Provide the (X, Y) coordinate of the cell's center where the given text is located.  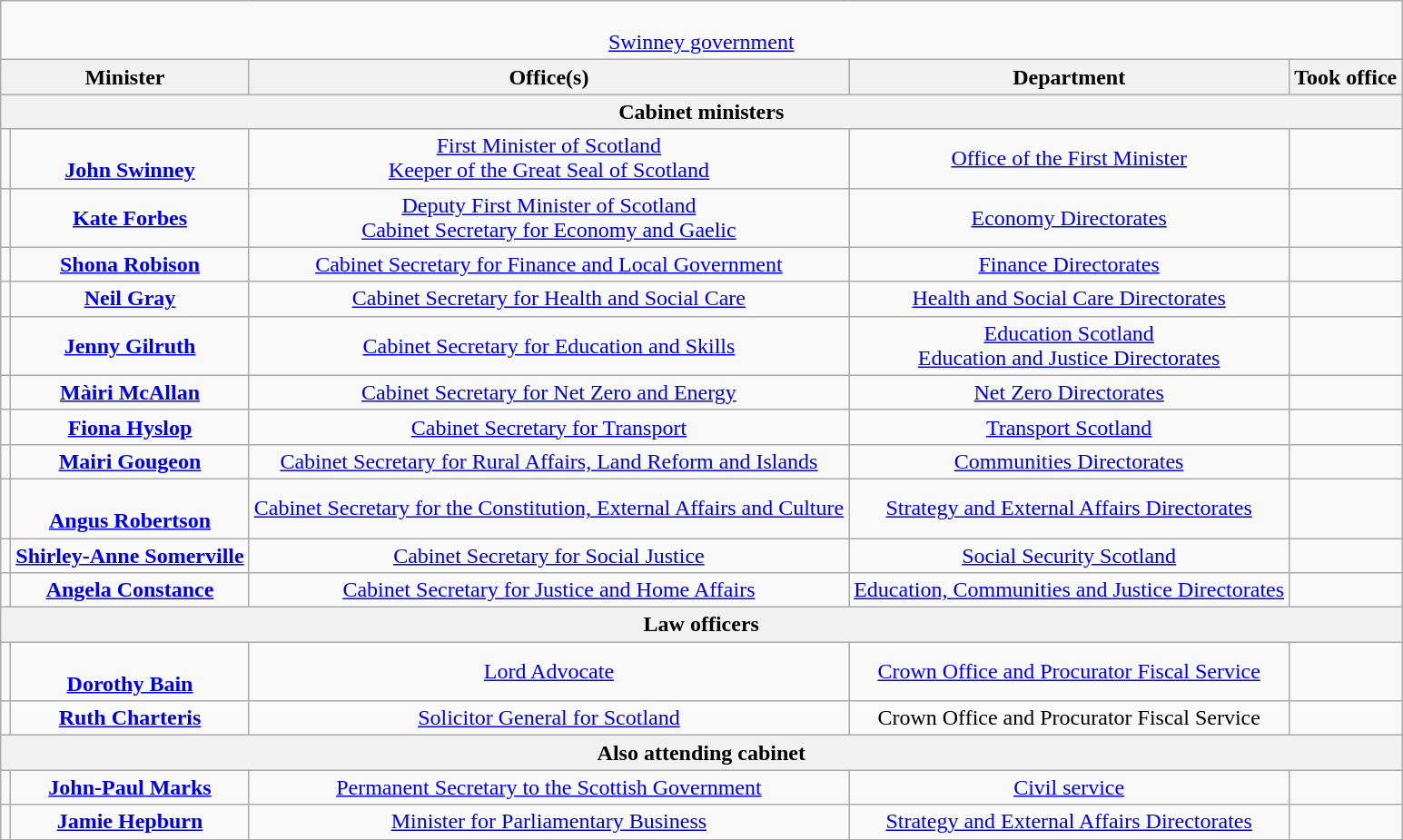
Cabinet Secretary for Net Zero and Energy (548, 392)
Office(s) (548, 77)
Cabinet Secretary for Rural Affairs, Land Reform and Islands (548, 461)
Angus Robertson (130, 509)
Lord Advocate (548, 672)
Economy Directorates (1070, 218)
Permanent Secretary to the Scottish Government (548, 787)
First Minister of Scotland Keeper of the Great Seal of Scotland (548, 158)
Law officers (701, 625)
Cabinet ministers (701, 112)
Education Scotland Education and Justice Directorates (1070, 345)
Civil service (1070, 787)
Finance Directorates (1070, 264)
Communities Directorates (1070, 461)
Also attending cabinet (701, 753)
Net Zero Directorates (1070, 392)
Swinney government (701, 31)
Cabinet Secretary for Finance and Local Government (548, 264)
Minister for Parliamentary Business (548, 822)
Took office (1346, 77)
Cabinet Secretary for Social Justice (548, 555)
Cabinet Secretary for Education and Skills (548, 345)
Solicitor General for Scotland (548, 718)
Ruth Charteris (130, 718)
Deputy First Minister of Scotland Cabinet Secretary for Economy and Gaelic (548, 218)
Office of the First Minister (1070, 158)
Education, Communities and Justice Directorates (1070, 590)
Health and Social Care Directorates (1070, 299)
Social Security Scotland (1070, 555)
Neil Gray (130, 299)
Cabinet Secretary for Transport (548, 427)
Cabinet Secretary for the Constitution, External Affairs and Culture (548, 509)
Transport Scotland (1070, 427)
Jamie Hepburn (130, 822)
Shona Robison (130, 264)
Màiri McAllan (130, 392)
Angela Constance (130, 590)
Jenny Gilruth (130, 345)
Fiona Hyslop (130, 427)
John-Paul Marks (130, 787)
Mairi Gougeon (130, 461)
Kate Forbes (130, 218)
Dorothy Bain (130, 672)
Minister (125, 77)
Cabinet Secretary for Health and Social Care (548, 299)
John Swinney (130, 158)
Shirley-Anne Somerville (130, 555)
Cabinet Secretary for Justice and Home Affairs (548, 590)
Department (1070, 77)
